Search for the cell housing the specified text and yield its [X, Y] center coordinate. 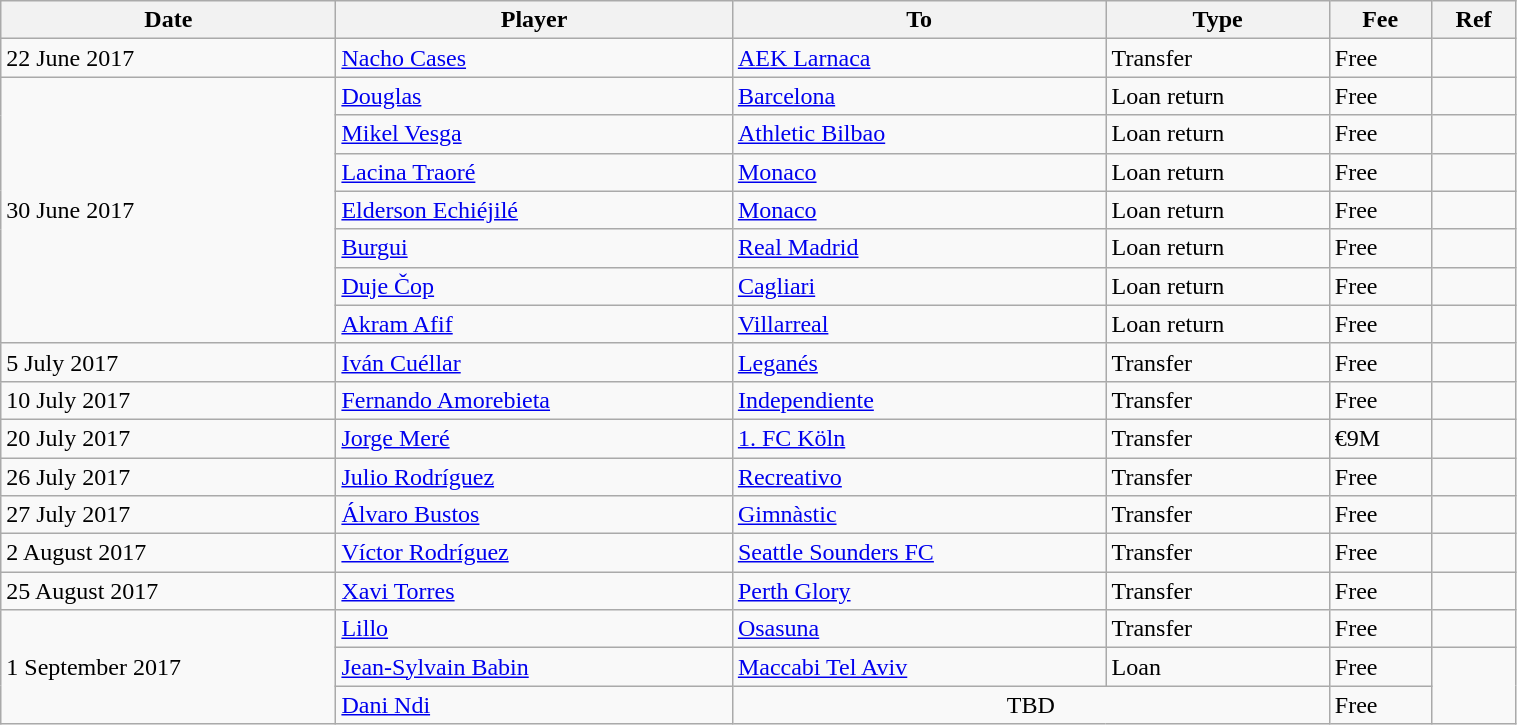
Jean-Sylvain Babin [534, 667]
Recreativo [919, 477]
Type [1218, 20]
Nacho Cases [534, 58]
Perth Glory [919, 591]
Dani Ndi [534, 705]
To [919, 20]
Fernando Amorebieta [534, 400]
Real Madrid [919, 248]
Barcelona [919, 96]
Burgui [534, 248]
20 July 2017 [168, 438]
€9M [1380, 438]
Seattle Sounders FC [919, 553]
Elderson Echiéjilé [534, 210]
5 July 2017 [168, 362]
Lillo [534, 629]
Player [534, 20]
Iván Cuéllar [534, 362]
Leganés [919, 362]
AEK Larnaca [919, 58]
22 June 2017 [168, 58]
26 July 2017 [168, 477]
Lacina Traoré [534, 172]
Jorge Meré [534, 438]
Douglas [534, 96]
Independiente [919, 400]
Akram Afif [534, 324]
Fee [1380, 20]
Mikel Vesga [534, 134]
Gimnàstic [919, 515]
10 July 2017 [168, 400]
Cagliari [919, 286]
Ref [1474, 20]
Osasuna [919, 629]
27 July 2017 [168, 515]
Duje Čop [534, 286]
TBD [1030, 705]
Villarreal [919, 324]
25 August 2017 [168, 591]
1 September 2017 [168, 667]
Julio Rodríguez [534, 477]
Xavi Torres [534, 591]
Loan [1218, 667]
30 June 2017 [168, 210]
Athletic Bilbao [919, 134]
Álvaro Bustos [534, 515]
Maccabi Tel Aviv [919, 667]
2 August 2017 [168, 553]
Date [168, 20]
1. FC Köln [919, 438]
Víctor Rodríguez [534, 553]
